From the cell containing the given text, extract its center point as [x, y] coordinate. 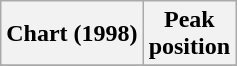
Peakposition [189, 34]
Chart (1998) [72, 34]
